Output the [x, y] coordinate of the center of the cell containing the given text.  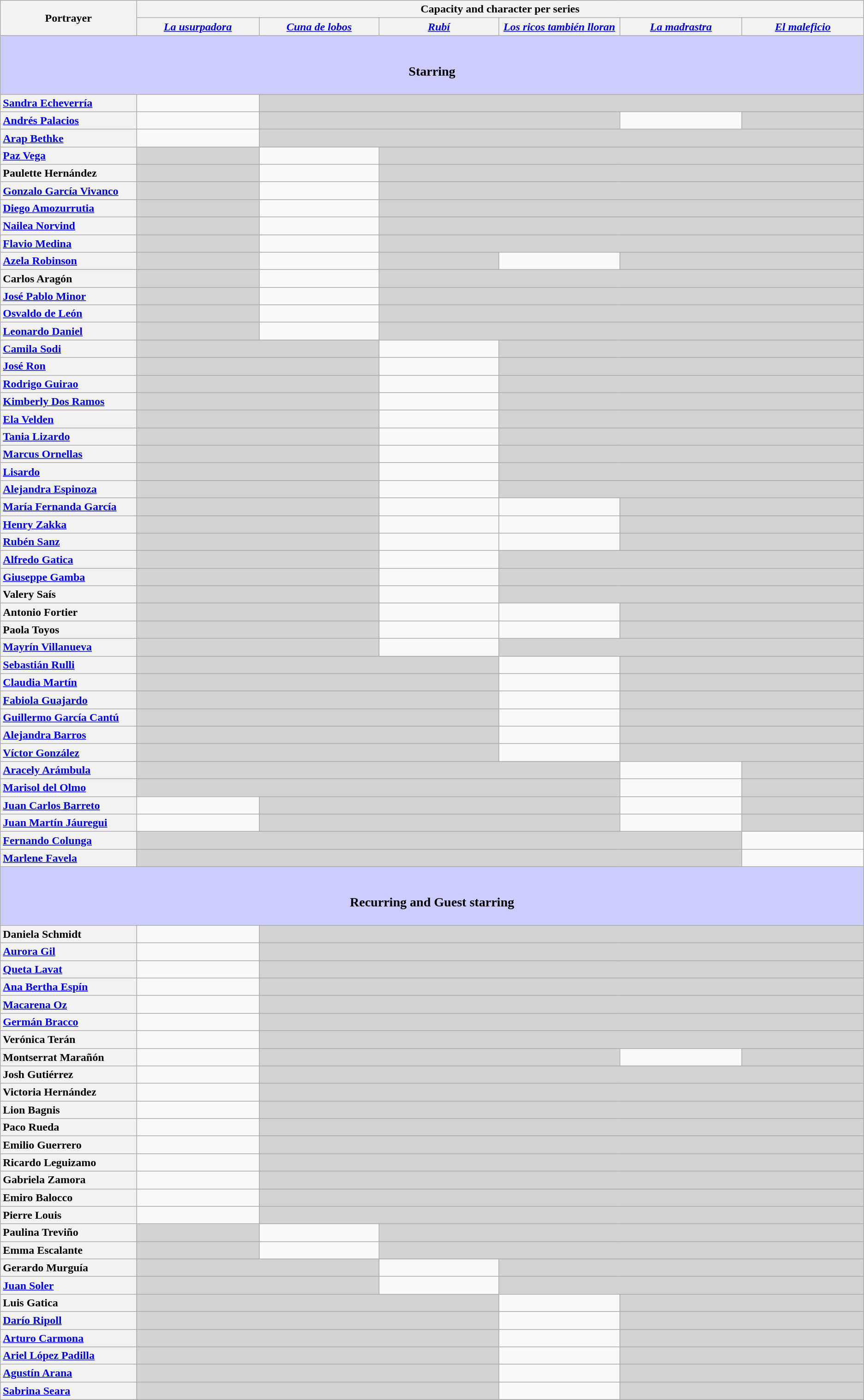
Paulette Hernández [68, 173]
La usurpadora [198, 27]
Montserrat Marañón [68, 1057]
Emiro Balocco [68, 1197]
Juan Martín Jáuregui [68, 823]
Aracely Arámbula [68, 770]
La madrastra [681, 27]
Paz Vega [68, 155]
Ricardo Leguizamo [68, 1162]
Queta Lavat [68, 969]
Paulina Treviño [68, 1233]
Mayrín Villanueva [68, 647]
Darío Ripoll [68, 1320]
Antonio Fortier [68, 612]
Los ricos también lloran [559, 27]
Pierre Louis [68, 1215]
Lion Bagnis [68, 1110]
Starring [432, 65]
Valery Saís [68, 595]
Ana Bertha Espín [68, 987]
Germán Bracco [68, 1022]
Fernando Colunga [68, 840]
Diego Amozurrutia [68, 208]
Giuseppe Gamba [68, 577]
Rubén Sanz [68, 542]
Cuna de lobos [319, 27]
Recurring and Guest starring [432, 896]
Ela Velden [68, 419]
El maleficio [803, 27]
Agustín Arana [68, 1373]
Sabrina Seara [68, 1391]
Henry Zakka [68, 524]
Sandra Echeverría [68, 103]
Azela Robinson [68, 261]
Capacity and character per series [500, 9]
Juan Soler [68, 1285]
Arturo Carmona [68, 1338]
Josh Gutiérrez [68, 1075]
Guillermo García Cantú [68, 717]
Osvaldo de León [68, 314]
Carlos Aragón [68, 279]
Verónica Terán [68, 1039]
José Ron [68, 366]
José Pablo Minor [68, 296]
Leonardo Daniel [68, 331]
Alejandra Barros [68, 735]
Luis Gatica [68, 1303]
Tania Lizardo [68, 436]
Portrayer [68, 18]
Marcus Ornellas [68, 454]
Gerardo Murguía [68, 1268]
Victoria Hernández [68, 1092]
Arap Bethke [68, 138]
Claudia Martín [68, 682]
Emilio Guerrero [68, 1145]
Sebastián Rulli [68, 665]
Andrés Palacios [68, 120]
Macarena Oz [68, 1004]
Emma Escalante [68, 1250]
Nailea Norvind [68, 226]
Paola Toyos [68, 630]
Ariel López Padilla [68, 1356]
Gonzalo García Vivanco [68, 191]
Fabiola Guajardo [68, 700]
Kimberly Dos Ramos [68, 401]
Marlene Favela [68, 858]
María Fernanda García [68, 507]
Juan Carlos Barreto [68, 805]
Alejandra Espinoza [68, 489]
Rodrigo Guirao [68, 384]
Alfredo Gatica [68, 560]
Daniela Schmidt [68, 934]
Flavio Medina [68, 244]
Lisardo [68, 471]
Gabriela Zamora [68, 1180]
Marisol del Olmo [68, 788]
Víctor González [68, 752]
Paco Rueda [68, 1127]
Camila Sodi [68, 349]
Aurora Gil [68, 952]
Rubí [438, 27]
